Search for the cell housing the specified text and yield its (x, y) center coordinate. 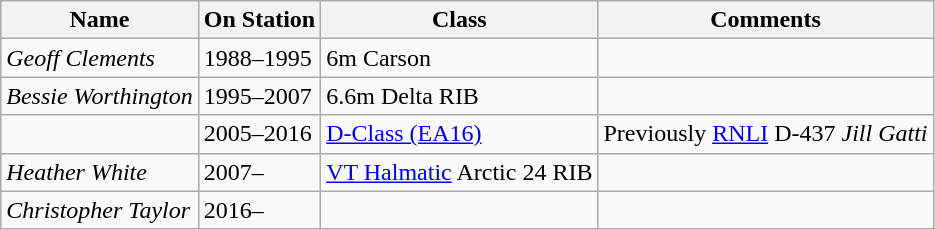
Geoff Clements (100, 58)
Previously RNLI D-437 Jill Gatti (766, 134)
2016– (259, 210)
1995–2007 (259, 96)
VT Halmatic Arctic 24 RIB (460, 172)
2007– (259, 172)
1988–1995 (259, 58)
2005–2016 (259, 134)
Bessie Worthington (100, 96)
On Station (259, 20)
Comments (766, 20)
Name (100, 20)
Heather White (100, 172)
D-Class (EA16) (460, 134)
6.6m Delta RIB (460, 96)
6m Carson (460, 58)
Class (460, 20)
Christopher Taylor (100, 210)
